Extract the [x, y] coordinate from the center of the cell holding the provided text.  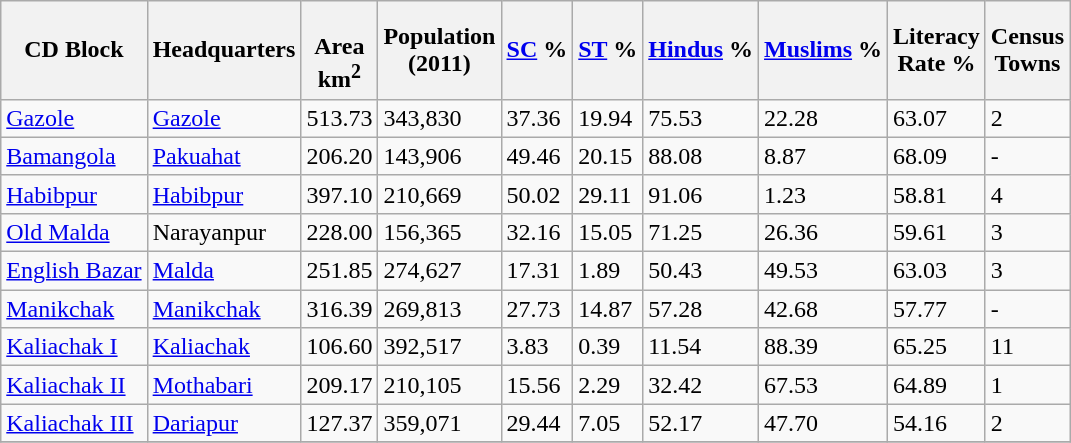
32.42 [701, 385]
316.39 [340, 309]
42.68 [824, 309]
75.53 [701, 118]
1 [1027, 385]
63.03 [937, 271]
Headquarters [224, 50]
7.05 [608, 423]
3.83 [537, 347]
47.70 [824, 423]
206.20 [340, 156]
49.46 [537, 156]
49.53 [824, 271]
2.29 [608, 385]
127.37 [340, 423]
ST % [608, 50]
143,906 [440, 156]
88.08 [701, 156]
269,813 [440, 309]
19.94 [608, 118]
88.39 [824, 347]
22.28 [824, 118]
91.06 [701, 194]
58.81 [937, 194]
14.87 [608, 309]
Kaliachak III [74, 423]
0.39 [608, 347]
CD Block [74, 50]
343,830 [440, 118]
32.16 [537, 232]
Kaliachak II [74, 385]
37.36 [537, 118]
Muslims % [824, 50]
Kaliachak I [74, 347]
Mothabari [224, 385]
251.85 [340, 271]
513.73 [340, 118]
Narayanpur [224, 232]
11 [1027, 347]
29.11 [608, 194]
1.89 [608, 271]
27.73 [537, 309]
210,105 [440, 385]
Dariapur [224, 423]
English Bazar [74, 271]
Old Malda [74, 232]
1.23 [824, 194]
57.28 [701, 309]
65.25 [937, 347]
Pakuahat [224, 156]
71.25 [701, 232]
15.05 [608, 232]
Literacy Rate % [937, 50]
26.36 [824, 232]
54.16 [937, 423]
Population(2011) [440, 50]
156,365 [440, 232]
11.54 [701, 347]
Malda [224, 271]
CensusTowns [1027, 50]
397.10 [340, 194]
15.56 [537, 385]
8.87 [824, 156]
Hindus % [701, 50]
106.60 [340, 347]
Areakm2 [340, 50]
392,517 [440, 347]
228.00 [340, 232]
209.17 [340, 385]
59.61 [937, 232]
SC % [537, 50]
50.43 [701, 271]
67.53 [824, 385]
64.89 [937, 385]
17.31 [537, 271]
359,071 [440, 423]
57.77 [937, 309]
210,669 [440, 194]
20.15 [608, 156]
52.17 [701, 423]
29.44 [537, 423]
Kaliachak [224, 347]
50.02 [537, 194]
4 [1027, 194]
274,627 [440, 271]
Bamangola [74, 156]
68.09 [937, 156]
63.07 [937, 118]
